Return (X, Y) of the center of cell containing provided text 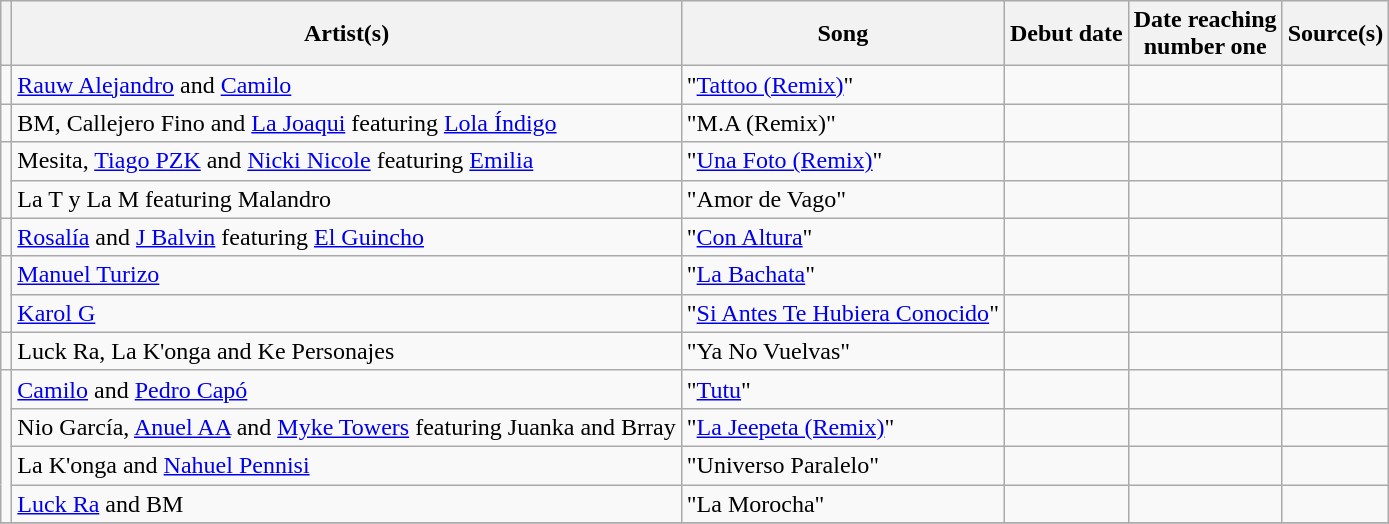
"Ya No Vuelvas" (842, 351)
"Universo Paralelo" (842, 465)
"Amor de Vago" (842, 199)
"Tutu" (842, 389)
"Si Antes Te Hubiera Conocido" (842, 313)
"La Jeepeta (Remix)" (842, 427)
BM, Callejero Fino and La Joaqui featuring Lola Índigo (346, 123)
"Con Altura" (842, 237)
La T y La M featuring Malandro (346, 199)
Rosalía and J Balvin featuring El Guincho (346, 237)
Mesita, Tiago PZK and Nicki Nicole featuring Emilia (346, 161)
Date reachingnumber one (1205, 34)
Nio García, Anuel AA and Myke Towers featuring Juanka and Brray (346, 427)
Luck Ra and BM (346, 503)
"M.A (Remix)" (842, 123)
"La Bachata" (842, 275)
"La Morocha" (842, 503)
Manuel Turizo (346, 275)
Camilo and Pedro Capó (346, 389)
"Tattoo (Remix)" (842, 85)
Luck Ra, La K'onga and Ke Personajes (346, 351)
La K'onga and Nahuel Pennisi (346, 465)
Debut date (1066, 34)
Karol G (346, 313)
Song (842, 34)
Rauw Alejandro and Camilo (346, 85)
Source(s) (1336, 34)
"Una Foto (Remix)" (842, 161)
Artist(s) (346, 34)
